Provide the (X, Y) coordinate of the cell's center where the given text is located.  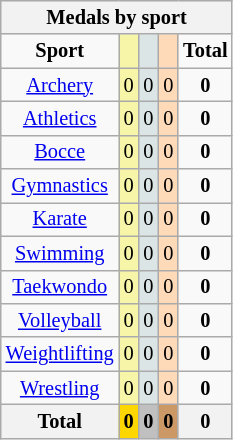
Sport (60, 51)
Karate (60, 219)
Wrestling (60, 388)
Athletics (60, 118)
Taekwondo (60, 287)
Gymnastics (60, 186)
Swimming (60, 253)
Volleyball (60, 320)
Bocce (60, 152)
Weightlifting (60, 354)
Archery (60, 85)
Medals by sport (117, 17)
